For the text-containing cell, return its midpoint in [X, Y] coordinate format. 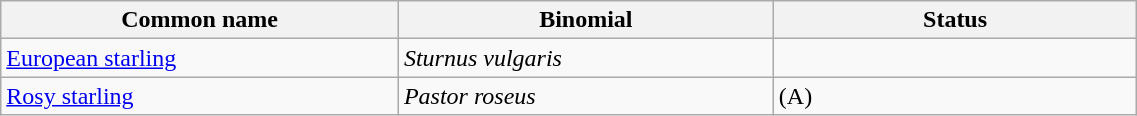
Pastor roseus [586, 96]
Status [955, 20]
Common name [200, 20]
Rosy starling [200, 96]
(A) [955, 96]
European starling [200, 58]
Sturnus vulgaris [586, 58]
Binomial [586, 20]
